Search for the cell housing the specified text and yield its (x, y) center coordinate. 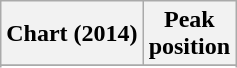
Chart (2014) (72, 34)
Peakposition (189, 34)
